Search for the cell housing the specified text and yield its [x, y] center coordinate. 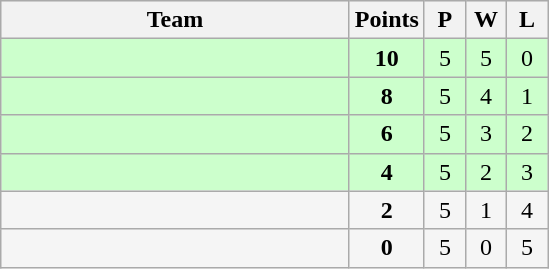
6 [386, 134]
L [528, 20]
Team [176, 20]
Points [386, 20]
8 [386, 96]
W [486, 20]
P [444, 20]
10 [386, 58]
